Find where the given text appears and provide that cell's center as (X, Y) coordinate. 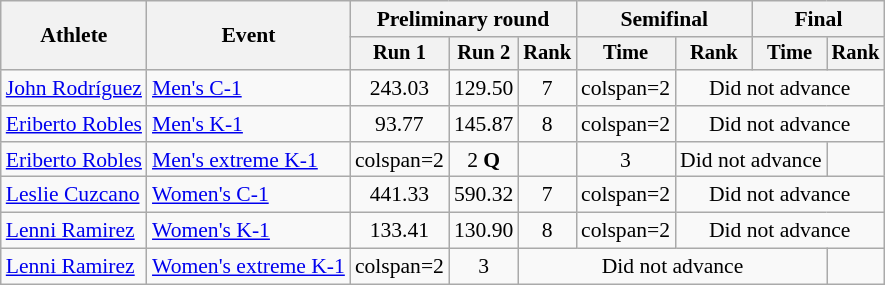
Men's extreme K-1 (248, 160)
Run 1 (400, 54)
Athlete (74, 36)
93.77 (400, 124)
145.87 (484, 124)
130.90 (484, 231)
Leslie Cuzcano (74, 195)
Men's C-1 (248, 88)
Semifinal (664, 19)
Women's C-1 (248, 195)
Preliminary round (463, 19)
133.41 (400, 231)
Event (248, 36)
Women's K-1 (248, 231)
Women's extreme K-1 (248, 267)
441.33 (400, 195)
2 Q (484, 160)
John Rodríguez (74, 88)
Final (819, 19)
129.50 (484, 88)
Run 2 (484, 54)
590.32 (484, 195)
243.03 (400, 88)
Men's K-1 (248, 124)
